Detect which cell encompasses the target text, then output its (x, y) center coordinate. 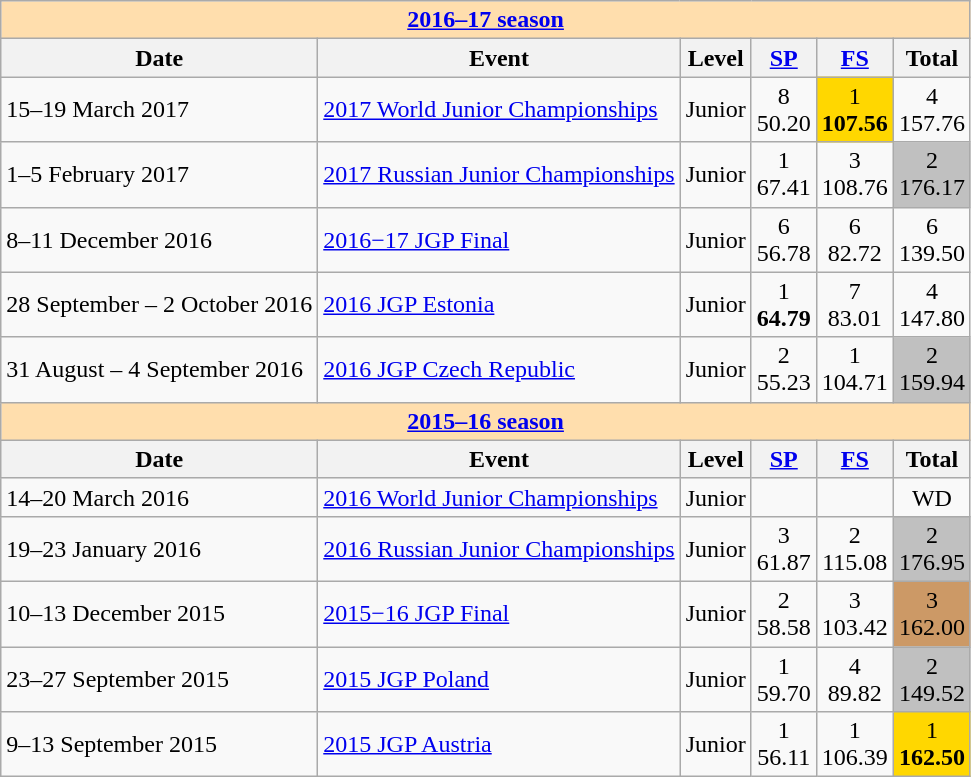
2 149.52 (932, 678)
2 58.58 (784, 614)
19–23 January 2016 (160, 548)
3 103.42 (854, 614)
1 59.70 (784, 678)
2016 JGP Czech Republic (499, 370)
6 139.50 (932, 240)
1 67.41 (784, 174)
1–5 February 2017 (160, 174)
7 83.01 (854, 304)
2016 Russian Junior Championships (499, 548)
3 108.76 (854, 174)
8 50.20 (784, 110)
3 162.00 (932, 614)
14–20 March 2016 (160, 497)
2016–17 season (486, 20)
1 107.56 (854, 110)
2015−16 JGP Final (499, 614)
2015 JGP Poland (499, 678)
28 September – 2 October 2016 (160, 304)
1 56.11 (784, 744)
2017 World Junior Championships (499, 110)
10–13 December 2015 (160, 614)
WD (932, 497)
6 56.78 (784, 240)
1 162.50 (932, 744)
2016−17 JGP Final (499, 240)
2 55.23 (784, 370)
31 August – 4 September 2016 (160, 370)
2 176.17 (932, 174)
15–19 March 2017 (160, 110)
4 89.82 (854, 678)
23–27 September 2015 (160, 678)
2 115.08 (854, 548)
1 106.39 (854, 744)
1 104.71 (854, 370)
4 147.80 (932, 304)
1 64.79 (784, 304)
8–11 December 2016 (160, 240)
2016 JGP Estonia (499, 304)
2015–16 season (486, 421)
9–13 September 2015 (160, 744)
2017 Russian Junior Championships (499, 174)
2 176.95 (932, 548)
2015 JGP Austria (499, 744)
2 159.94 (932, 370)
2016 World Junior Championships (499, 497)
4 157.76 (932, 110)
3 61.87 (784, 548)
6 82.72 (854, 240)
